For the text-containing cell, return its midpoint in [x, y] coordinate format. 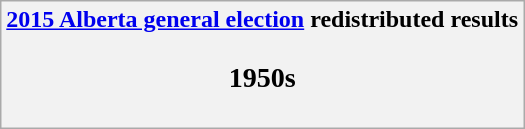
2015 Alberta general election redistributed results 1950s [262, 64]
